Capture the cell that displays the provided text and extract its (x, y) central coordinate. 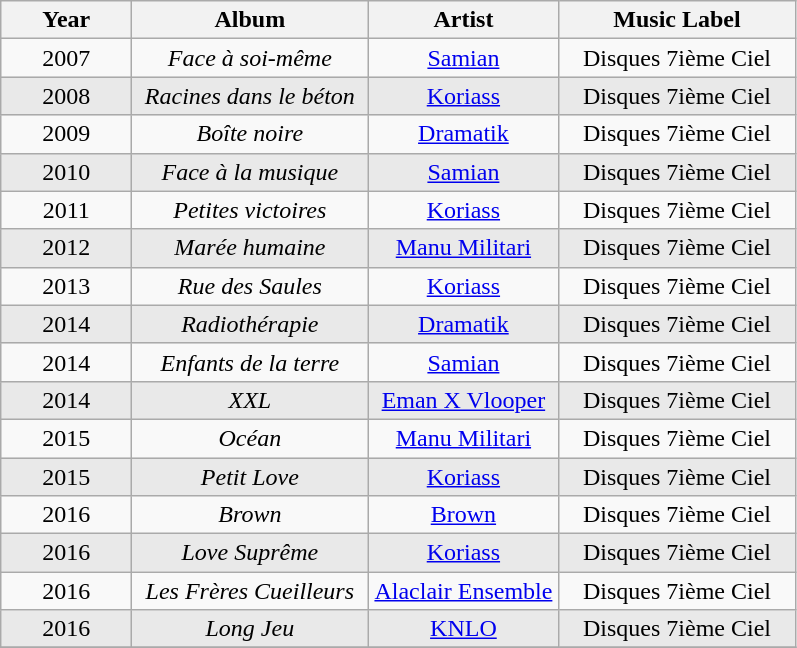
Alaclair Ensemble (464, 591)
Year (66, 20)
Les Frères Cueilleurs (250, 591)
Enfants de la terre (250, 362)
Eman X Vlooper (464, 400)
KNLO (464, 629)
Album (250, 20)
Petites victoires (250, 210)
2009 (66, 134)
2007 (66, 58)
2011 (66, 210)
2013 (66, 286)
Face à soi-même (250, 58)
2008 (66, 96)
Petit Love (250, 477)
Océan (250, 438)
2012 (66, 248)
2010 (66, 172)
Face à la musique (250, 172)
Boîte noire (250, 134)
Rue des Saules (250, 286)
Long Jeu (250, 629)
Music Label (677, 20)
Artist (464, 20)
XXL (250, 400)
Radiothérapie (250, 324)
Love Suprême (250, 553)
Marée humaine (250, 248)
Racines dans le béton (250, 96)
